Detect which cell encompasses the target text, then output its (X, Y) center coordinate. 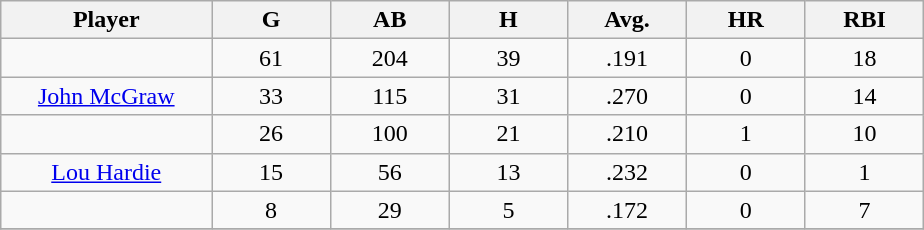
204 (390, 58)
21 (508, 134)
RBI (864, 20)
39 (508, 58)
G (272, 20)
15 (272, 172)
.210 (628, 134)
AB (390, 20)
.232 (628, 172)
56 (390, 172)
31 (508, 96)
33 (272, 96)
61 (272, 58)
10 (864, 134)
Player (106, 20)
13 (508, 172)
.270 (628, 96)
John McGraw (106, 96)
5 (508, 210)
26 (272, 134)
Avg. (628, 20)
7 (864, 210)
H (508, 20)
100 (390, 134)
HR (746, 20)
14 (864, 96)
8 (272, 210)
Lou Hardie (106, 172)
.172 (628, 210)
18 (864, 58)
115 (390, 96)
29 (390, 210)
.191 (628, 58)
